Provide the (x, y) coordinate of the cell's center where the given text is located.  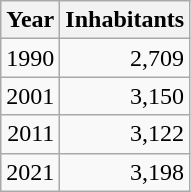
2001 (30, 96)
Year (30, 20)
1990 (30, 58)
3,122 (125, 134)
3,150 (125, 96)
3,198 (125, 172)
Inhabitants (125, 20)
2,709 (125, 58)
2021 (30, 172)
2011 (30, 134)
